Return (X, Y) of the center of cell containing provided text 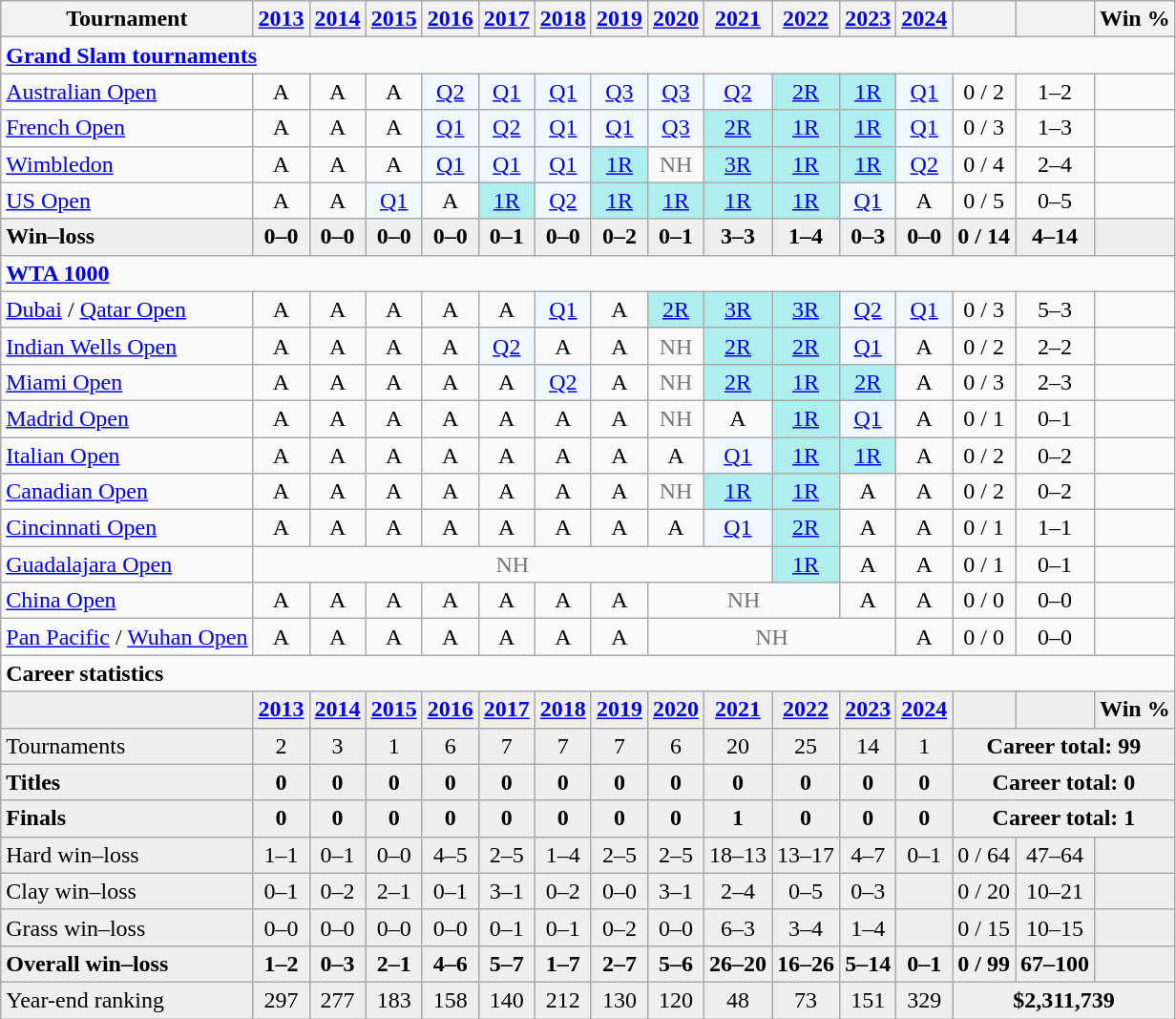
3–4 (806, 927)
Wimbledon (127, 164)
Australian Open (127, 92)
Career total: 99 (1063, 746)
Career statistics (588, 673)
329 (924, 1000)
Guadalajara Open (127, 564)
277 (338, 1000)
48 (739, 1000)
16–26 (806, 964)
2–7 (619, 964)
4–6 (451, 964)
US Open (127, 201)
Grand Slam tournaments (588, 55)
4–14 (1056, 237)
Cincinnati Open (127, 528)
2–2 (1056, 346)
Tournaments (127, 746)
10–21 (1056, 891)
13–17 (806, 855)
Win–loss (127, 237)
4–7 (869, 855)
10–15 (1056, 927)
Indian Wells Open (127, 346)
3 (338, 746)
120 (676, 1000)
Clay win–loss (127, 891)
151 (869, 1000)
Madrid Open (127, 418)
WTA 1000 (588, 273)
Canadian Open (127, 492)
130 (619, 1000)
6–3 (739, 927)
2–3 (1056, 382)
0 / 14 (984, 237)
1–3 (1056, 128)
0 / 99 (984, 964)
212 (563, 1000)
0 / 64 (984, 855)
0 / 15 (984, 927)
5–7 (506, 964)
Titles (127, 782)
47–64 (1056, 855)
140 (506, 1000)
18–13 (739, 855)
$2,311,739 (1063, 1000)
2 (281, 746)
183 (393, 1000)
Finals (127, 818)
20 (739, 746)
158 (451, 1000)
73 (806, 1000)
1–7 (563, 964)
67–100 (1056, 964)
5–3 (1056, 309)
14 (869, 746)
3–3 (739, 237)
China Open (127, 601)
Pan Pacific / Wuhan Open (127, 637)
Hard win–loss (127, 855)
Year-end ranking (127, 1000)
Tournament (127, 19)
Dubai / Qatar Open (127, 309)
4–5 (451, 855)
0 / 4 (984, 164)
Career total: 1 (1063, 818)
Grass win–loss (127, 927)
Career total: 0 (1063, 782)
5–6 (676, 964)
0 / 5 (984, 201)
5–14 (869, 964)
25 (806, 746)
297 (281, 1000)
Overall win–loss (127, 964)
26–20 (739, 964)
Miami Open (127, 382)
French Open (127, 128)
0 / 20 (984, 891)
Italian Open (127, 456)
